Identify which cell holds the provided text, then report its (X, Y) central coordinate. 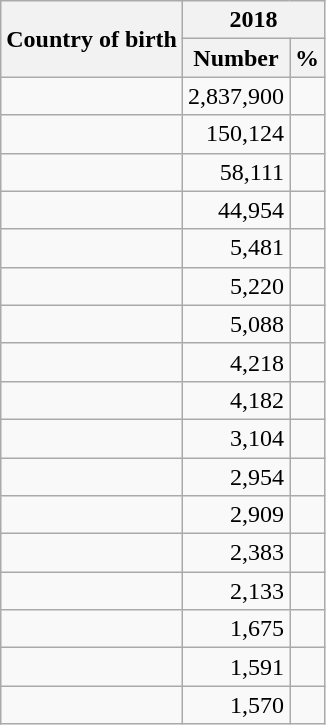
5,088 (236, 324)
Number (236, 58)
% (308, 58)
2,383 (236, 553)
44,954 (236, 210)
5,220 (236, 286)
2,133 (236, 591)
1,675 (236, 629)
2,954 (236, 477)
58,111 (236, 172)
3,104 (236, 438)
4,182 (236, 400)
1,591 (236, 667)
150,124 (236, 134)
1,570 (236, 705)
4,218 (236, 362)
2,837,900 (236, 96)
2,909 (236, 515)
2018 (253, 20)
Country of birth (92, 39)
5,481 (236, 248)
